Find where the given text appears and provide that cell's center as (X, Y) coordinate. 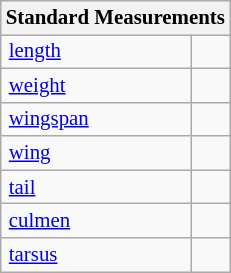
tarsus (96, 255)
wingspan (96, 119)
culmen (96, 221)
weight (96, 85)
tail (96, 187)
Standard Measurements (116, 18)
length (96, 51)
wing (96, 153)
